Return the [x, y] coordinate for the center point of the cell that contains the specified text.  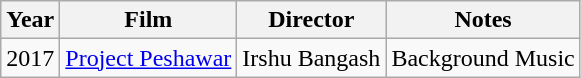
Year [30, 20]
Irshu Bangash [312, 58]
Director [312, 20]
Film [148, 20]
Project Peshawar [148, 58]
Background Music [483, 58]
2017 [30, 58]
Notes [483, 20]
